Output the (x, y) coordinate of the center of the cell containing the given text.  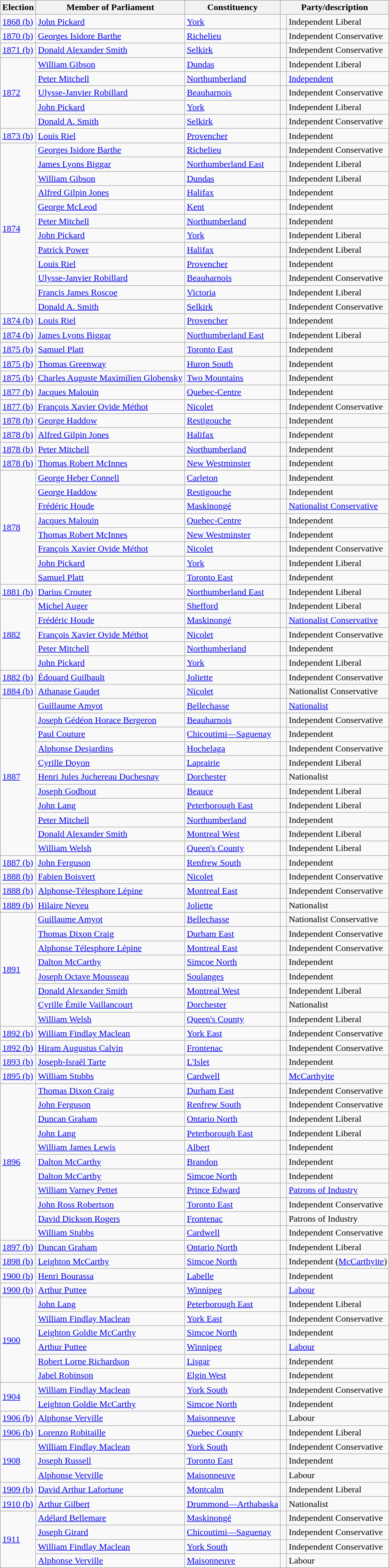
Labelle (232, 1276)
Jabel Robinson (110, 1376)
Independent (McCarthyite) (338, 1261)
Cyrille Émile Vaillancourt (110, 1005)
Kent (232, 207)
Charles Auguste Maximilien Globensky (110, 378)
Soulanges (232, 976)
Carleton (232, 478)
Arthur Gilbert (110, 1504)
Adélard Bellemare (110, 1518)
1887 (18, 777)
Athanase Gaudet (110, 692)
Patrick Power (110, 250)
Huron South (232, 364)
Cyrille Doyon (110, 763)
1871 (b) (18, 50)
Prince Edward (232, 1190)
Drummond—Arthabaska (232, 1504)
1882 (b) (18, 677)
Leighton McCarthy (110, 1261)
Robert Lorne Richardson (110, 1361)
1900 (18, 1340)
1887 (b) (18, 862)
1881 (b) (18, 592)
Francis James Roscoe (110, 292)
1911 (18, 1539)
Montcalm (232, 1489)
Laprairie (232, 763)
Quebec County (232, 1432)
Henri Bourassa (110, 1276)
1897 (b) (18, 1247)
Joseph-Israël Tarte (110, 1062)
1898 (b) (18, 1261)
Michel Auger (110, 606)
David Arthur Lafortune (110, 1489)
Paul Couture (110, 734)
1874 (18, 228)
Alphonse-Télesphore Lépine (110, 891)
George Heber Connell (110, 478)
Joseph Gédéon Horace Bergeron (110, 720)
1908 (18, 1461)
William James Lewis (110, 1148)
Victoria (232, 292)
1904 (18, 1397)
Joseph Octave Mousseau (110, 976)
1868 (b) (18, 22)
1910 (b) (18, 1504)
Joseph Girard (110, 1532)
1889 (b) (18, 905)
1895 (b) (18, 1076)
Lorenzo Robitaille (110, 1432)
Henri Jules Juchereau Duchesnay (110, 777)
McCarthyite (338, 1076)
Joseph Russell (110, 1461)
Hilaire Neveu (110, 905)
David Dickson Rogers (110, 1219)
Election (18, 7)
Constituency (232, 7)
Hochelaga (232, 748)
Party/description (335, 7)
William Varney Pettet (110, 1190)
George McLeod (110, 207)
1872 (18, 93)
Elgin West (232, 1376)
1882 (18, 634)
1884 (b) (18, 692)
Beauce (232, 791)
Brandon (232, 1162)
Alphonse Télesphore Lépine (110, 948)
1896 (18, 1162)
Édouard Guilbault (110, 677)
Two Mountains (232, 378)
Lisgar (232, 1361)
John Ross Robertson (110, 1204)
Member of Parliament (110, 7)
1893 (b) (18, 1062)
Darius Crouter (110, 592)
1909 (b) (18, 1489)
Hiram Augustus Calvin (110, 1048)
1878 (18, 528)
L'Islet (232, 1062)
Joseph Godbout (110, 791)
1873 (b) (18, 136)
1891 (18, 969)
1870 (b) (18, 36)
Albert (232, 1148)
Thomas Greenway (110, 364)
Shefford (232, 606)
Alphonse Desjardins (110, 748)
Fabien Boisvert (110, 877)
